Scan for the cell matching the given text and deliver its [x, y] coordinate at center. 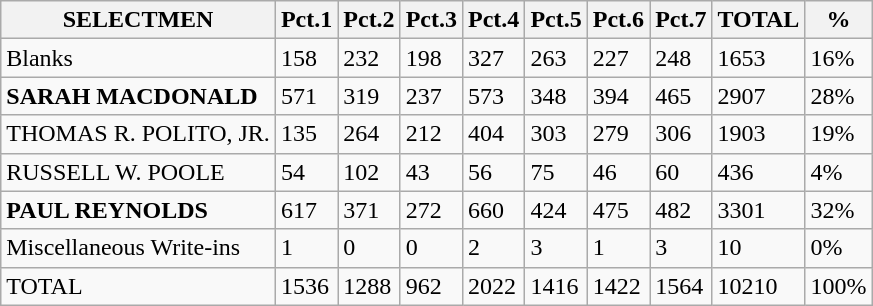
571 [306, 96]
0% [838, 248]
32% [838, 210]
43 [431, 172]
573 [494, 96]
Pct.3 [431, 20]
Pct.1 [306, 20]
19% [838, 134]
394 [618, 96]
198 [431, 58]
SARAH MACDONALD [138, 96]
102 [369, 172]
475 [618, 210]
56 [494, 172]
2907 [758, 96]
1536 [306, 286]
232 [369, 58]
16% [838, 58]
212 [431, 134]
10 [758, 248]
962 [431, 286]
303 [556, 134]
482 [681, 210]
424 [556, 210]
4% [838, 172]
1416 [556, 286]
SELECTMEN [138, 20]
Blanks [138, 58]
404 [494, 134]
PAUL REYNOLDS [138, 210]
Pct.4 [494, 20]
28% [838, 96]
Pct.7 [681, 20]
54 [306, 172]
371 [369, 210]
272 [431, 210]
348 [556, 96]
436 [758, 172]
Pct.6 [618, 20]
1422 [618, 286]
75 [556, 172]
617 [306, 210]
% [838, 20]
248 [681, 58]
THOMAS R. POLITO, JR. [138, 134]
237 [431, 96]
1653 [758, 58]
306 [681, 134]
319 [369, 96]
327 [494, 58]
Pct.2 [369, 20]
227 [618, 58]
2 [494, 248]
158 [306, 58]
135 [306, 134]
660 [494, 210]
279 [618, 134]
3301 [758, 210]
2022 [494, 286]
1564 [681, 286]
264 [369, 134]
Miscellaneous Write-ins [138, 248]
Pct.5 [556, 20]
465 [681, 96]
10210 [758, 286]
1903 [758, 134]
1288 [369, 286]
46 [618, 172]
263 [556, 58]
100% [838, 286]
RUSSELL W. POOLE [138, 172]
60 [681, 172]
